Extract the (x, y) coordinate from the center of the cell holding the provided text.  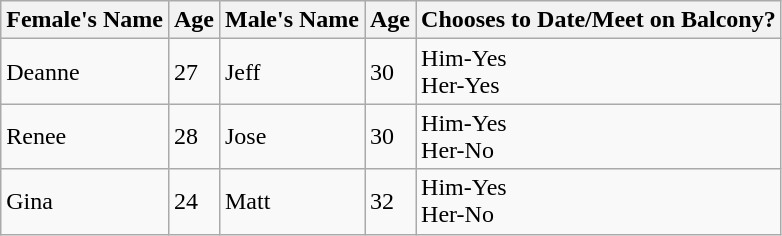
28 (194, 136)
Matt (292, 202)
27 (194, 72)
32 (390, 202)
Chooses to Date/Meet on Balcony? (599, 20)
Jose (292, 136)
Jeff (292, 72)
Female's Name (85, 20)
Him-YesHer-Yes (599, 72)
Male's Name (292, 20)
Deanne (85, 72)
Gina (85, 202)
Renee (85, 136)
24 (194, 202)
